Determine the (x, y) coordinate at the center of the cell enclosing the given text.  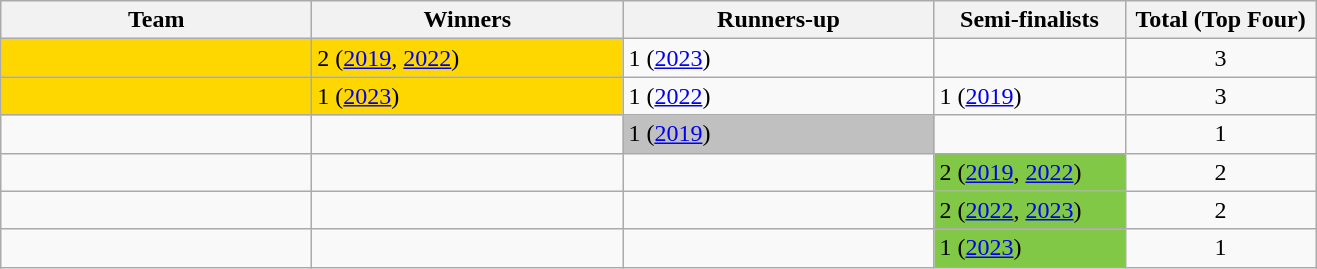
Winners (468, 20)
Runners-up (778, 20)
Team (156, 20)
Total (Top Four) (1220, 20)
Semi-finalists (1030, 20)
1 (2022) (778, 96)
2 (2022, 2023) (1030, 210)
